Capture the cell that displays the provided text and extract its (x, y) central coordinate. 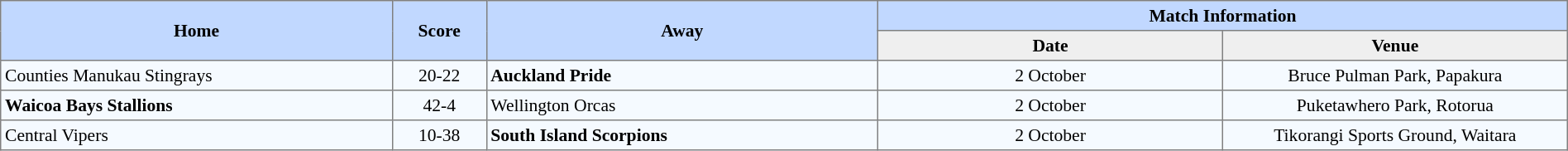
Waicoa Bays Stallions (197, 105)
Home (197, 31)
Counties Manukau Stingrays (197, 75)
20-22 (439, 75)
Central Vipers (197, 135)
Puketawhero Park, Rotorua (1394, 105)
Auckland Pride (682, 75)
42-4 (439, 105)
Away (682, 31)
Bruce Pulman Park, Papakura (1394, 75)
Score (439, 31)
South Island Scorpions (682, 135)
Match Information (1223, 16)
Wellington Orcas (682, 105)
10-38 (439, 135)
Date (1050, 46)
Tikorangi Sports Ground, Waitara (1394, 135)
Venue (1394, 46)
